Output the [x, y] coordinate of the center of the cell containing the given text.  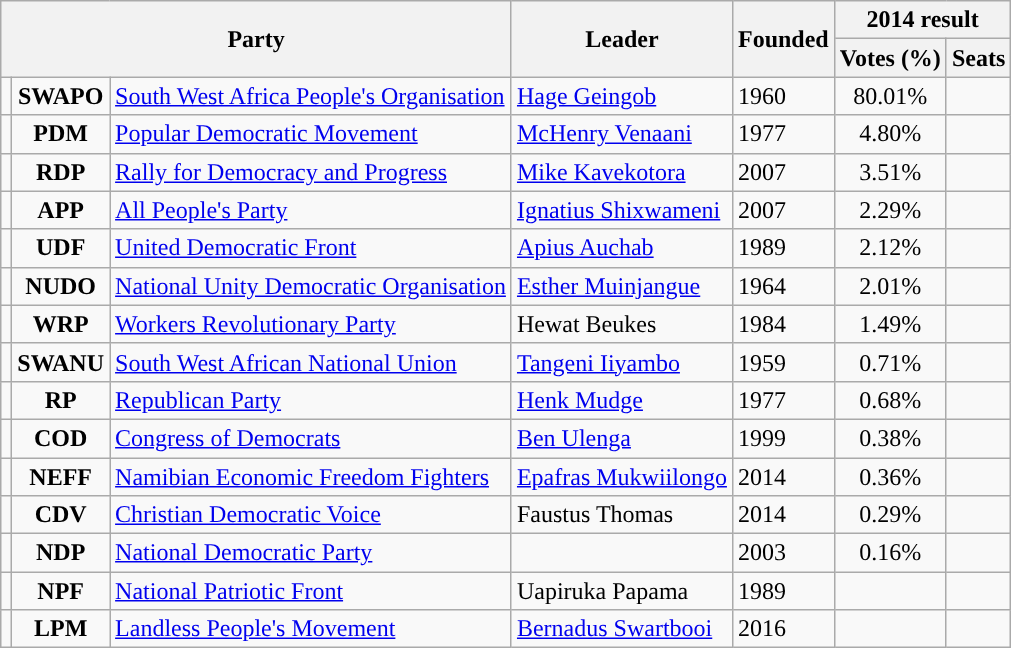
Congress of Democrats [311, 438]
80.01% [890, 96]
2016 [783, 629]
0.38% [890, 438]
RDP [61, 172]
0.36% [890, 477]
All People's Party [311, 210]
Henk Mudge [622, 400]
CDV [61, 515]
NUDO [61, 286]
Republican Party [311, 400]
1999 [783, 438]
Hewat Beukes [622, 324]
3.51% [890, 172]
4.80% [890, 134]
SWANU [61, 362]
Mike Kavekotora [622, 172]
Popular Democratic Movement [311, 134]
0.29% [890, 515]
2.12% [890, 248]
National Unity Democratic Organisation [311, 286]
2003 [783, 553]
2.29% [890, 210]
UDF [61, 248]
Landless People's Movement [311, 629]
LPM [61, 629]
1.49% [890, 324]
2014 result [922, 20]
National Patriotic Front [311, 591]
South West Africa People's Organisation [311, 96]
Bernadus Swartbooi [622, 629]
Esther Muinjangue [622, 286]
Epafras Mukwiilongo [622, 477]
NEFF [61, 477]
APP [61, 210]
Hage Geingob [622, 96]
SWAPO [61, 96]
1960 [783, 96]
WRP [61, 324]
Faustus Thomas [622, 515]
RP [61, 400]
Party [256, 39]
NDP [61, 553]
Uapiruka Papama [622, 591]
South West African National Union [311, 362]
Leader [622, 39]
Seats [978, 58]
Tangeni Iiyambo [622, 362]
0.16% [890, 553]
NPF [61, 591]
1964 [783, 286]
Rally for Democracy and Progress [311, 172]
Namibian Economic Freedom Fighters [311, 477]
2.01% [890, 286]
1959 [783, 362]
Votes (%) [890, 58]
1984 [783, 324]
Ben Ulenga [622, 438]
PDM [61, 134]
0.71% [890, 362]
Ignatius Shixwameni [622, 210]
National Democratic Party [311, 553]
COD [61, 438]
United Democratic Front [311, 248]
0.68% [890, 400]
Apius Auchab [622, 248]
McHenry Venaani [622, 134]
Founded [783, 39]
Christian Democratic Voice [311, 515]
Workers Revolutionary Party [311, 324]
